Find where the given text appears and provide that cell's center as [X, Y] coordinate. 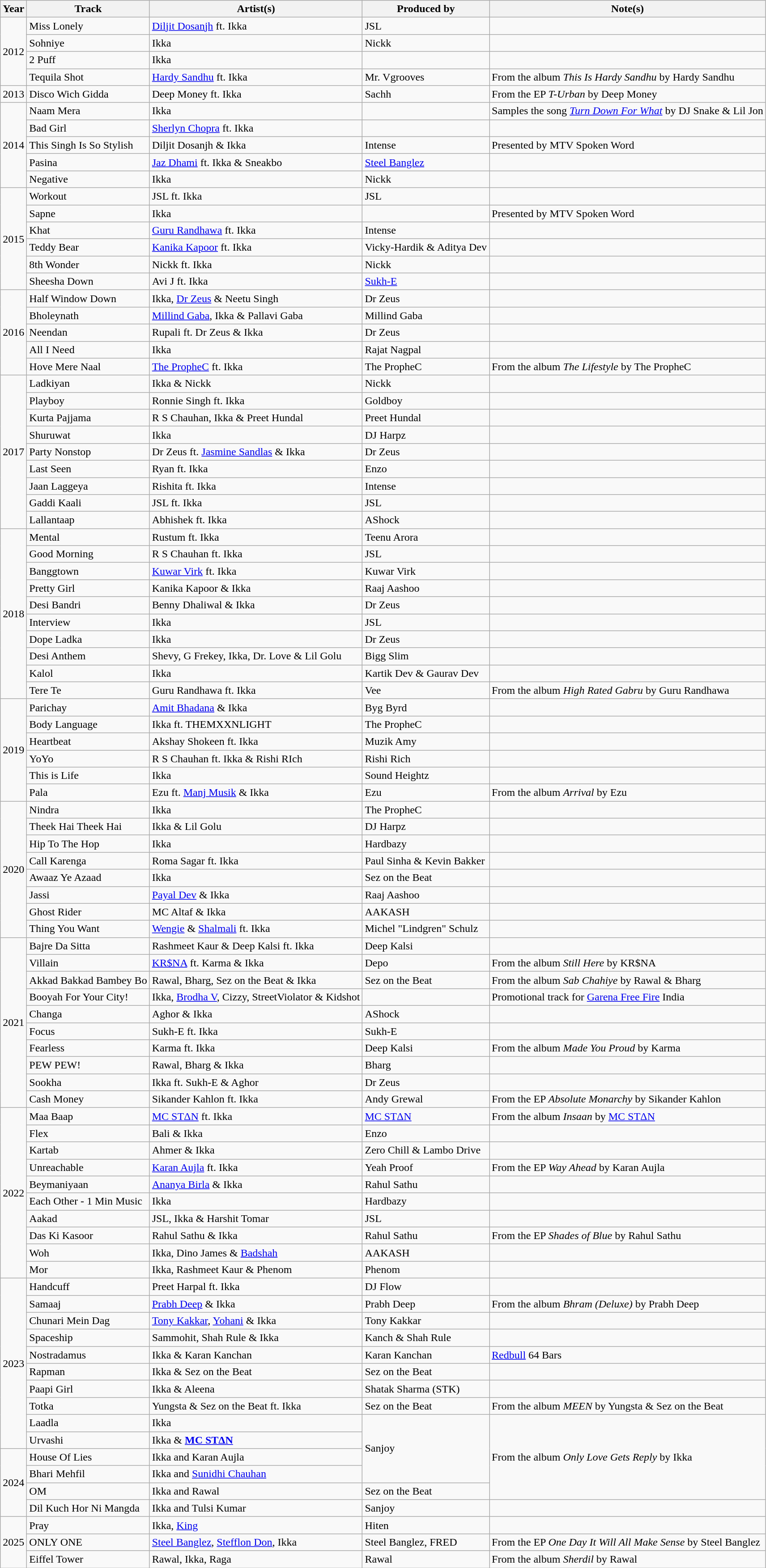
Shatak Sharma (STK) [426, 1389]
R S Chauhan ft. Ikka & Rishi RIch [256, 759]
Goldboy [426, 401]
Kuwar Virk ft. Ikka [256, 571]
Ikka & Lil Golu [256, 827]
Ananya Birla & Ikka [256, 1184]
Ikka & Sez on the Beat [256, 1372]
Ikka, Dino James & Badshah [256, 1252]
Ikka and Rawal [256, 1491]
Body Language [88, 724]
2019 [13, 750]
Paul Sinha & Kevin Bakker [426, 861]
Amit Bhadana & Ikka [256, 707]
From the album Arrival by Ezu [628, 793]
YoYo [88, 759]
Deep Money ft. Ikka [256, 94]
Sammohit, Shah Rule & Ikka [256, 1338]
Villain [88, 963]
Each Other - 1 Min Music [88, 1201]
Desi Anthem [88, 656]
JSL, Ikka & Harshit Tomar [256, 1218]
Jassi [88, 895]
From the album Only Love Gets Reply by Ikka [628, 1457]
Zero Chill & Lambo Drive [426, 1150]
Bad Girl [88, 128]
Laadla [88, 1423]
Shuruwat [88, 435]
Vee [426, 690]
Bali & Ikka [256, 1133]
From the EP Absolute Monarchy by Sikander Kahlon [628, 1099]
Ikka and Karan Aujla [256, 1457]
Tony Kakkar [426, 1321]
Ikka ft. Sukh-E & Aghor [256, 1082]
Unreachable [88, 1167]
Year [13, 9]
Artist(s) [256, 9]
Ikka, Rashmeet Kaur & Phenom [256, 1269]
Maa Baap [88, 1116]
Mental [88, 537]
OM [88, 1491]
From the EP Way Ahead by Karan Aujla [628, 1167]
Redbull 64 Bars [628, 1355]
Ezu [426, 793]
Kanika Kapoor ft. Ikka [256, 248]
Diljit Dosanjh & Ikka [256, 145]
The PropheC ft. Ikka [256, 367]
Shevy, G Frekey, Ikka, Dr. Love & Lil Golu [256, 656]
Phenom [426, 1269]
From the album The Lifestyle by The PropheC [628, 367]
Spaceship [88, 1338]
Rahul Sathu & Ikka [256, 1235]
Ikka and Tulsi Kumar [256, 1508]
Rawal, Ikka, Raga [256, 1559]
Teddy Bear [88, 248]
Sikander Kahlon ft. Ikka [256, 1099]
Ladkiyan [88, 384]
Focus [88, 1031]
Rawal, Bharg, Sez on the Beat & Ikka [256, 980]
Payal Dev & Ikka [256, 895]
Sound Heightz [426, 776]
Nindra [88, 810]
2022 [13, 1193]
2024 [13, 1483]
Ghost Rider [88, 912]
Sohniye [88, 43]
Sookha [88, 1082]
Steel Banglez, Stefflon Don, Ikka [256, 1542]
From the album MEEN by Yungsta & Sez on the Beat [628, 1406]
Theek Hai Theek Hai [88, 827]
Handcuff [88, 1286]
Naam Mera [88, 111]
This Singh Is So Stylish [88, 145]
Ezu ft. Manj Musik & Ikka [256, 793]
Das Ki Kasoor [88, 1235]
Kartab [88, 1150]
Call Karenga [88, 861]
Urvashi [88, 1440]
2025 [13, 1542]
Abhishek ft. Ikka [256, 520]
Produced by [426, 9]
Lallantaap [88, 520]
Karan Aujla ft. Ikka [256, 1167]
Jaz Dhami ft. Ikka & Sneakbo [256, 162]
Bigg Slim [426, 656]
Khat [88, 231]
Ikka & MC STΔN [256, 1440]
Ikka, Dr Zeus & Neetu Singh [256, 299]
Promotional track for Garena Free Fire India [628, 997]
Kartik Dev & Gaurav Dev [426, 673]
Ikka & Aleena [256, 1389]
Bhari Mehfil [88, 1474]
Byg Byrd [426, 707]
From the album Sherdil by Rawal [628, 1559]
Neendan [88, 333]
Hove Mere Naal [88, 367]
Cash Money [88, 1099]
House Of Lies [88, 1457]
Disco Wich Gidda [88, 94]
Nickk ft. Ikka [256, 265]
This is Life [88, 776]
Rishi Rich [426, 759]
Workout [88, 196]
Beymaniyaan [88, 1184]
Millind Gaba [426, 316]
All I Need [88, 350]
Aakad [88, 1218]
Tony Kakkar, Yohani & Ikka [256, 1321]
Dope Ladka [88, 639]
Desi Bandri [88, 605]
Kanika Kapoor & Ikka [256, 588]
Akkad Bakkad Bambey Bo [88, 980]
Gaddi Kaali [88, 503]
Parichay [88, 707]
Preet Hundal [426, 418]
Kanch & Shah Rule [426, 1338]
Interview [88, 622]
Bholeynath [88, 316]
Chunari Mein Dag [88, 1321]
Booyah For Your City! [88, 997]
Michel "Lindgren" Schulz [426, 929]
2015 [13, 239]
2012 [13, 51]
Fearless [88, 1048]
Muzik Amy [426, 741]
2017 [13, 452]
MC STΔN ft. Ikka [256, 1116]
From the album Insaan by MC STΔN [628, 1116]
Diljit Dosanjh ft. Ikka [256, 26]
2018 [13, 614]
Sapne [88, 214]
From the EP One Day It Will All Make Sense by Steel Banglez [628, 1542]
Sachh [426, 94]
Playboy [88, 401]
Kuwar Virk [426, 571]
From the album Bhram (Deluxe) by Prabh Deep [628, 1304]
Eiffel Tower [88, 1559]
Hardy Sandhu ft. Ikka [256, 77]
Aghor & Ikka [256, 1014]
Ikka & Nickk [256, 384]
8th Wonder [88, 265]
Note(s) [628, 9]
Steel Banglez [426, 162]
Millind Gaba, Ikka & Pallavi Gaba [256, 316]
Heartbeat [88, 741]
Miss Lonely [88, 26]
R S Chauhan ft. Ikka [256, 554]
Woh [88, 1252]
R S Chauhan, Ikka & Preet Hundal [256, 418]
Ahmer & Ikka [256, 1150]
2020 [13, 869]
Rapman [88, 1372]
Dil Kuch Hor Ni Mangda [88, 1508]
Totka [88, 1406]
PEW PEW! [88, 1065]
From the album Made You Proud by Karma [628, 1048]
Paapi Girl [88, 1389]
Yeah Proof [426, 1167]
Thing You Want [88, 929]
Rashmeet Kaur & Deep Kalsi ft. Ikka [256, 946]
From the album Still Here by KR$NA [628, 963]
KR$NA ft. Karma & Ikka [256, 963]
Andy Grewal [426, 1099]
MC Altaf & Ikka [256, 912]
Rustum ft. Ikka [256, 537]
Rupali ft. Dr Zeus & Ikka [256, 333]
2013 [13, 94]
Pray [88, 1525]
Steel Banglez, FRED [426, 1542]
Ikka & Karan Kanchan [256, 1355]
Sheesha Down [88, 282]
Karma ft. Ikka [256, 1048]
Prabh Deep [426, 1304]
From the EP Shades of Blue by Rahul Sathu [628, 1235]
Sherlyn Chopra ft. Ikka [256, 128]
Kalol [88, 673]
Bharg [426, 1065]
Flex [88, 1133]
From the album Sab Chahiye by Rawal & Bharg [628, 980]
Jaan Laggeya [88, 486]
From the EP T-Urban by Deep Money [628, 94]
Rajat Nagpal [426, 350]
2016 [13, 333]
Tere Te [88, 690]
Sukh-E ft. Ikka [256, 1031]
Rishita ft. Ikka [256, 486]
Prabh Deep & Ikka [256, 1304]
Vicky-Hardik & Aditya Dev [426, 248]
Wengie & Shalmali ft. Ikka [256, 929]
Awaaz Ye Azaad [88, 878]
Akshay Shokeen ft. Ikka [256, 741]
Half Window Down [88, 299]
Ronnie Singh ft. Ikka [256, 401]
MC STΔN [426, 1116]
Ikka, Brodha V, Cizzy, StreetViolator & Kidshot [256, 997]
Karan Kanchan [426, 1355]
2 Puff [88, 60]
Track [88, 9]
Pala [88, 793]
Rawal [426, 1559]
From the album High Rated Gabru by Guru Randhawa [628, 690]
Roma Sagar ft. Ikka [256, 861]
Dr Zeus ft. Jasmine Sandlas & Ikka [256, 452]
Mor [88, 1269]
Ikka ft. THEMXXNLIGHT [256, 724]
2021 [13, 1022]
Hip To The Hop [88, 844]
Mr. Vgrooves [426, 77]
Benny Dhaliwal & Ikka [256, 605]
Bajre Da Sitta [88, 946]
Hiten [426, 1525]
Ikka and Sunidhi Chauhan [256, 1474]
Ryan ft. Ikka [256, 469]
From the album This Is Hardy Sandhu by Hardy Sandhu [628, 77]
Tequila Shot [88, 77]
Samples the song Turn Down For What by DJ Snake & Lil Jon [628, 111]
Changa [88, 1014]
Yungsta & Sez on the Beat ft. Ikka [256, 1406]
Preet Harpal ft. Ikka [256, 1286]
Last Seen [88, 469]
Pasina [88, 162]
Good Morning [88, 554]
2023 [13, 1363]
Negative [88, 179]
Nostradamus [88, 1355]
ONLY ONE [88, 1542]
Ikka, King [256, 1525]
DJ Flow [426, 1286]
Depo [426, 963]
Samaaj [88, 1304]
Kurta Pajjama [88, 418]
Avi J ft. Ikka [256, 282]
Pretty Girl [88, 588]
Party Nonstop [88, 452]
2014 [13, 145]
Rawal, Bharg & Ikka [256, 1065]
Teenu Arora [426, 537]
Banggtown [88, 571]
